Locate the cell with the specified text and output its [x, y] center coordinate. 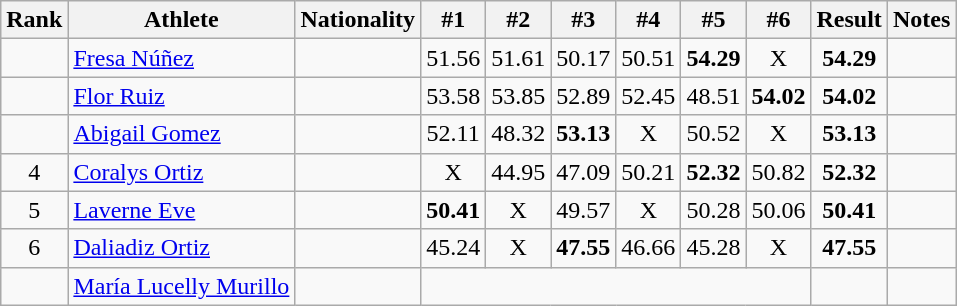
Rank [34, 20]
47.09 [584, 172]
53.85 [518, 96]
Fresa Núñez [182, 58]
5 [34, 210]
6 [34, 248]
Abigail Gomez [182, 134]
Athlete [182, 20]
52.89 [584, 96]
52.11 [454, 134]
50.06 [778, 210]
52.45 [648, 96]
Laverne Eve [182, 210]
#6 [778, 20]
48.51 [714, 96]
#4 [648, 20]
46.66 [648, 248]
50.82 [778, 172]
#5 [714, 20]
#1 [454, 20]
50.21 [648, 172]
4 [34, 172]
44.95 [518, 172]
53.58 [454, 96]
Flor Ruiz [182, 96]
49.57 [584, 210]
#3 [584, 20]
Nationality [358, 20]
48.32 [518, 134]
50.17 [584, 58]
50.28 [714, 210]
Result [849, 20]
50.51 [648, 58]
45.24 [454, 248]
45.28 [714, 248]
Notes [921, 20]
Coralys Ortiz [182, 172]
Daliadiz Ortiz [182, 248]
51.61 [518, 58]
María Lucelly Murillo [182, 286]
#2 [518, 20]
51.56 [454, 58]
50.52 [714, 134]
